From the cell containing the given text, extract its center point as (X, Y) coordinate. 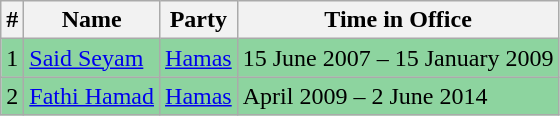
# (12, 20)
April 2009 – 2 June 2014 (398, 96)
Fathi Hamad (92, 96)
Name (92, 20)
15 June 2007 – 15 January 2009 (398, 58)
1 (12, 58)
Said Seyam (92, 58)
Party (199, 20)
2 (12, 96)
Time in Office (398, 20)
